Output the (X, Y) coordinate of the center of the cell containing the given text.  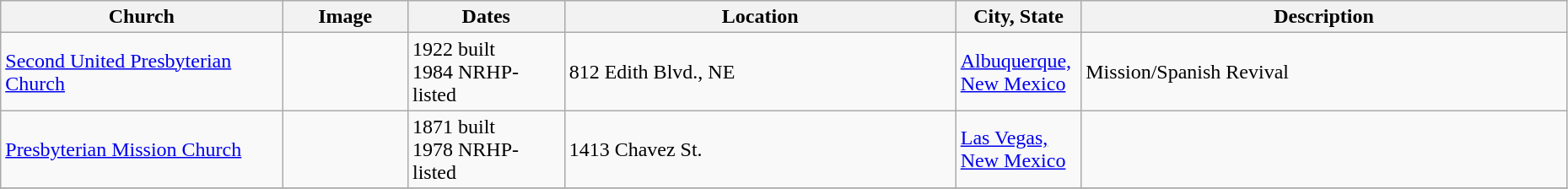
Description (1324, 17)
Las Vegas, New Mexico (1019, 149)
1922 built1984 NRHP-listed (486, 72)
Location (760, 17)
Image (346, 17)
Mission/Spanish Revival (1324, 72)
1413 Chavez St. (760, 149)
Albuquerque, New Mexico (1019, 72)
1871 built1978 NRHP-listed (486, 149)
Second United Presbyterian Church (142, 72)
Church (142, 17)
Dates (486, 17)
812 Edith Blvd., NE (760, 72)
Presbyterian Mission Church (142, 149)
City, State (1019, 17)
